Pinpoint the cell where the given text exists, returning its [x, y] midpoint coordinate. 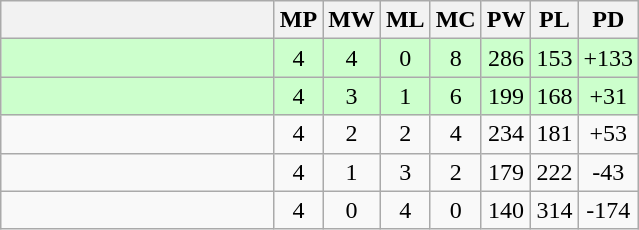
PL [554, 20]
-174 [608, 210]
PD [608, 20]
286 [506, 58]
6 [456, 96]
+133 [608, 58]
179 [506, 172]
PW [506, 20]
314 [554, 210]
MC [456, 20]
181 [554, 134]
153 [554, 58]
199 [506, 96]
222 [554, 172]
168 [554, 96]
234 [506, 134]
+31 [608, 96]
ML [405, 20]
-43 [608, 172]
MW [352, 20]
+53 [608, 134]
8 [456, 58]
MP [298, 20]
140 [506, 210]
